Locate the cell with the specified text and output its [x, y] center coordinate. 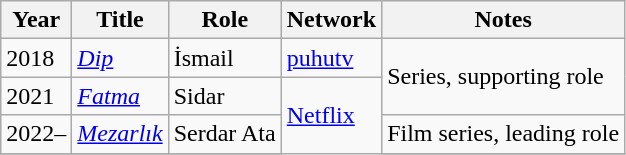
Netflix [331, 115]
İsmail [224, 58]
Role [224, 20]
Fatma [120, 96]
Network [331, 20]
2018 [36, 58]
2021 [36, 96]
Film series, leading role [504, 134]
Title [120, 20]
Year [36, 20]
Sidar [224, 96]
Dip [120, 58]
Serdar Ata [224, 134]
Mezarlık [120, 134]
2022– [36, 134]
puhutv [331, 58]
Notes [504, 20]
Series, supporting role [504, 77]
